For the text-containing cell, return its midpoint in (X, Y) coordinate format. 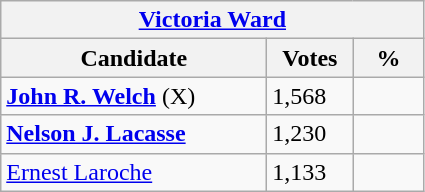
Candidate (134, 58)
Nelson J. Lacasse (134, 134)
Victoria Ward (212, 20)
1,230 (310, 134)
John R. Welch (X) (134, 96)
% (388, 58)
Ernest Laroche (134, 172)
1,133 (310, 172)
1,568 (310, 96)
Votes (310, 58)
